Scan for the cell matching the given text and deliver its (x, y) coordinate at center. 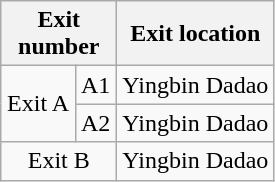
Exit number (59, 34)
Exit A (38, 104)
Exit location (196, 34)
A1 (96, 85)
Exit B (59, 161)
A2 (96, 123)
